Extract the (X, Y) coordinate from the center of the cell holding the provided text.  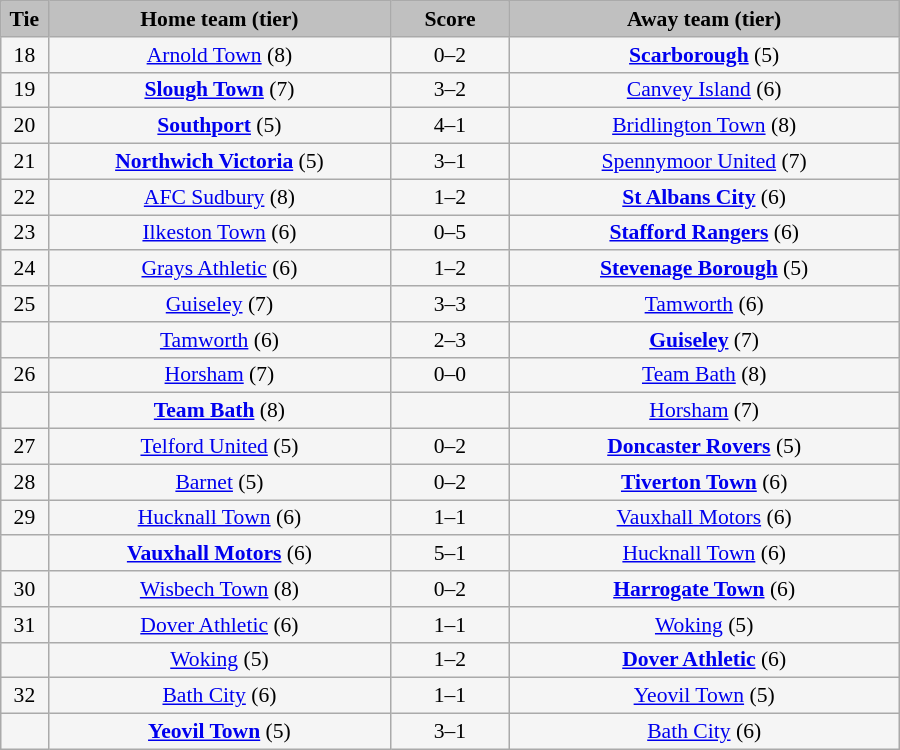
24 (24, 269)
2–3 (450, 340)
20 (24, 126)
22 (24, 197)
18 (24, 55)
Spennymoor United (7) (704, 162)
Stevenage Borough (5) (704, 269)
Bridlington Town (8) (704, 126)
AFC Sudbury (8) (220, 197)
Home team (tier) (220, 19)
23 (24, 233)
Tie (24, 19)
Arnold Town (8) (220, 55)
21 (24, 162)
26 (24, 375)
Slough Town (7) (220, 90)
0–5 (450, 233)
Tiverton Town (6) (704, 482)
Northwich Victoria (5) (220, 162)
28 (24, 482)
Doncaster Rovers (5) (704, 447)
Harrogate Town (6) (704, 589)
32 (24, 696)
5–1 (450, 554)
Ilkeston Town (6) (220, 233)
Stafford Rangers (6) (704, 233)
Score (450, 19)
Grays Athletic (6) (220, 269)
31 (24, 625)
St Albans City (6) (704, 197)
29 (24, 518)
30 (24, 589)
Scarborough (5) (704, 55)
19 (24, 90)
3–3 (450, 304)
Canvey Island (6) (704, 90)
Telford United (5) (220, 447)
Wisbech Town (8) (220, 589)
0–0 (450, 375)
25 (24, 304)
27 (24, 447)
3–2 (450, 90)
Away team (tier) (704, 19)
Barnet (5) (220, 482)
4–1 (450, 126)
Southport (5) (220, 126)
